Find where the given text appears and provide that cell's center as [x, y] coordinate. 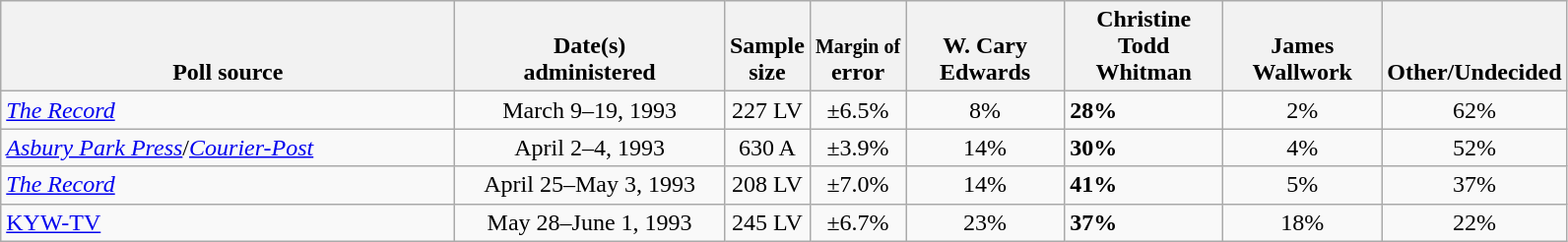
227 LV [766, 110]
23% [985, 222]
630 A [766, 148]
Poll source [229, 46]
62% [1474, 110]
±3.9% [857, 148]
May 28–June 1, 1993 [590, 222]
ChristineTodd Whitman [1144, 46]
Samplesize [766, 46]
KYW-TV [229, 222]
±6.5% [857, 110]
208 LV [766, 185]
Date(s)administered [590, 46]
April 25–May 3, 1993 [590, 185]
28% [1144, 110]
2% [1302, 110]
30% [1144, 148]
±6.7% [857, 222]
52% [1474, 148]
March 9–19, 1993 [590, 110]
8% [985, 110]
April 2–4, 1993 [590, 148]
JamesWallwork [1302, 46]
Other/Undecided [1474, 46]
18% [1302, 222]
5% [1302, 185]
22% [1474, 222]
245 LV [766, 222]
W. CaryEdwards [985, 46]
41% [1144, 185]
Margin oferror [857, 46]
Asbury Park Press/Courier-Post [229, 148]
±7.0% [857, 185]
4% [1302, 148]
